Detect which cell encompasses the target text, then output its [x, y] center coordinate. 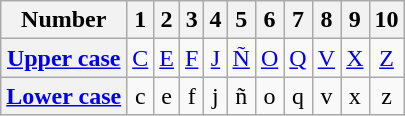
V [326, 58]
5 [241, 20]
q [298, 96]
Ñ [241, 58]
E [167, 58]
C [140, 58]
Q [298, 58]
2 [167, 20]
F [191, 58]
Upper case [64, 58]
Lower case [64, 96]
o [269, 96]
v [326, 96]
7 [298, 20]
J [216, 58]
1 [140, 20]
9 [355, 20]
O [269, 58]
8 [326, 20]
Z [386, 58]
c [140, 96]
j [216, 96]
ñ [241, 96]
3 [191, 20]
10 [386, 20]
x [355, 96]
6 [269, 20]
4 [216, 20]
Number [64, 20]
e [167, 96]
z [386, 96]
f [191, 96]
X [355, 58]
